Scan for the cell matching the given text and deliver its (X, Y) coordinate at center. 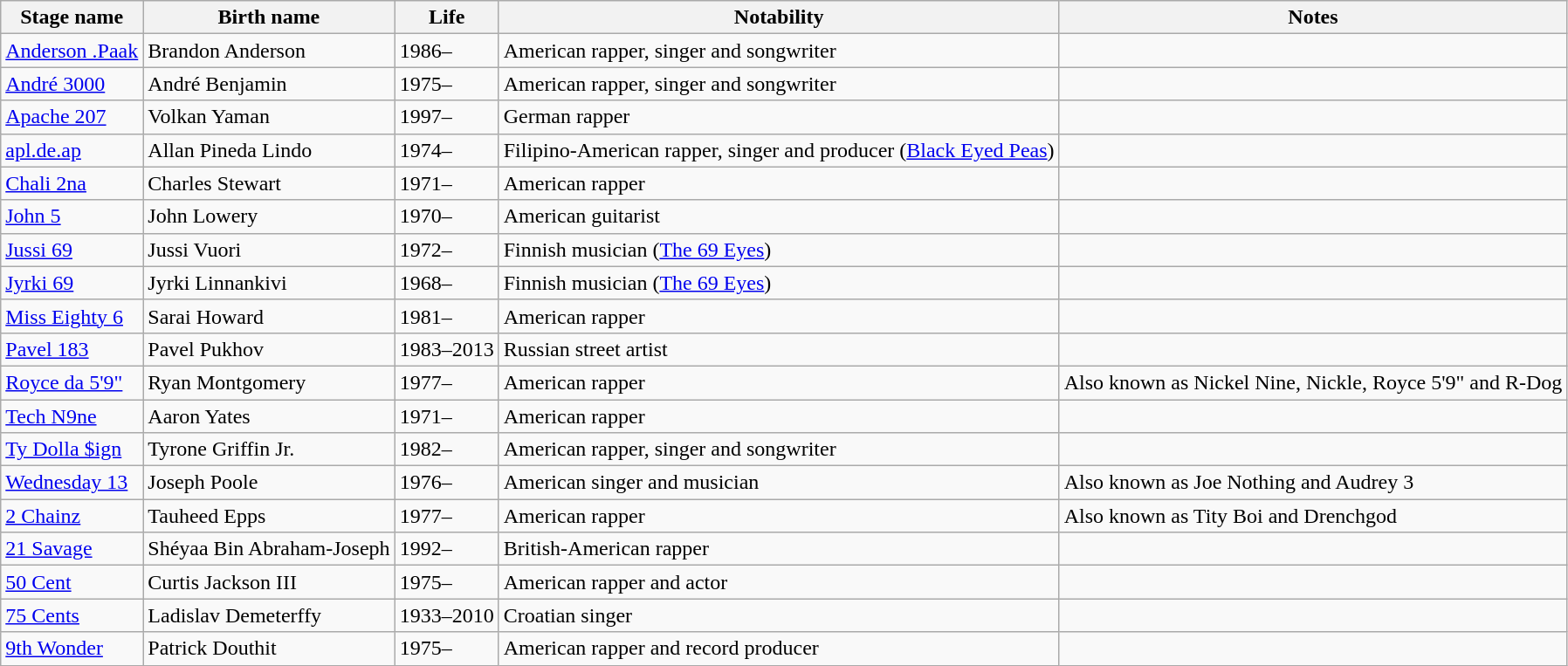
American singer and musician (779, 483)
Ladislav Demeterffy (269, 615)
British-American rapper (779, 549)
Charles Stewart (269, 183)
Stage name (72, 17)
Jyrki Linnankivi (269, 283)
Jyrki 69 (72, 283)
American rapper and actor (779, 582)
Tyrone Griffin Jr. (269, 450)
1970– (447, 216)
Sarai Howard (269, 316)
Pavel Pukhov (269, 349)
1933–2010 (447, 615)
1974– (447, 150)
Life (447, 17)
Notes (1313, 17)
Croatian singer (779, 615)
Pavel 183 (72, 349)
Also known as Nickel Nine, Nickle, Royce 5'9" and R-Dog (1313, 382)
Jussi Vuori (269, 250)
Shéyaa Bin Abraham-Joseph (269, 549)
1981– (447, 316)
Anderson .Paak (72, 51)
50 Cent (72, 582)
John Lowery (269, 216)
Joseph Poole (269, 483)
German rapper (779, 117)
75 Cents (72, 615)
Curtis Jackson III (269, 582)
1992– (447, 549)
Miss Eighty 6 (72, 316)
Also known as Tity Boi and Drenchgod (1313, 516)
Aaron Yates (269, 416)
André Benjamin (269, 84)
American rapper and record producer (779, 649)
Birth name (269, 17)
André 3000 (72, 84)
2 Chainz (72, 516)
Brandon Anderson (269, 51)
Royce da 5'9" (72, 382)
Russian street artist (779, 349)
Apache 207 (72, 117)
21 Savage (72, 549)
Allan Pineda Lindo (269, 150)
1968– (447, 283)
1976– (447, 483)
Chali 2na (72, 183)
1972– (447, 250)
Volkan Yaman (269, 117)
Ty Dolla $ign (72, 450)
Patrick Douthit (269, 649)
Notability (779, 17)
Ryan Montgomery (269, 382)
apl.de.ap (72, 150)
John 5 (72, 216)
Tech N9ne (72, 416)
Wednesday 13 (72, 483)
Filipino-American rapper, singer and producer (Black Eyed Peas) (779, 150)
1983–2013 (447, 349)
Tauheed Epps (269, 516)
9th Wonder (72, 649)
1997– (447, 117)
1986– (447, 51)
American guitarist (779, 216)
Jussi 69 (72, 250)
Also known as Joe Nothing and Audrey 3 (1313, 483)
1982– (447, 450)
